Return (X, Y) of the center of cell containing provided text 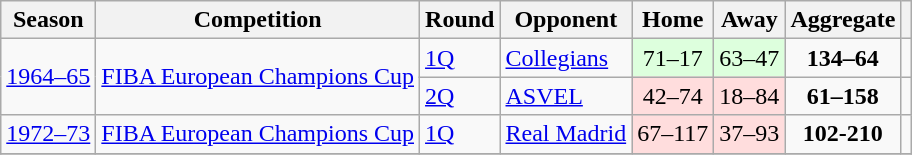
18–84 (750, 96)
Real Madrid (566, 134)
102-210 (843, 134)
42–74 (673, 96)
ASVEL (566, 96)
134–64 (843, 58)
Collegians (566, 58)
1964–65 (48, 77)
2Q (460, 96)
1972–73 (48, 134)
Competition (258, 20)
Home (673, 20)
Season (48, 20)
67–117 (673, 134)
71–17 (673, 58)
37–93 (750, 134)
Round (460, 20)
Opponent (566, 20)
61–158 (843, 96)
63–47 (750, 58)
Aggregate (843, 20)
Away (750, 20)
